Extract the (x, y) coordinate from the center of the cell holding the provided text.  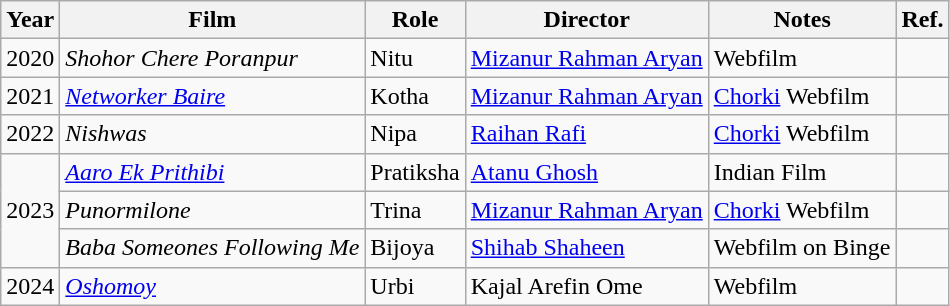
Aaro Ek Prithibi (212, 172)
Kajal Arefin Ome (586, 286)
Oshomoy (212, 286)
Notes (802, 20)
Bijoya (415, 248)
Nipa (415, 134)
Baba Someones Following Me (212, 248)
Kotha (415, 96)
Year (30, 20)
Ref. (922, 20)
Raihan Rafi (586, 134)
2021 (30, 96)
Shihab Shaheen (586, 248)
2022 (30, 134)
Atanu Ghosh (586, 172)
Director (586, 20)
Networker Baire (212, 96)
2023 (30, 210)
Urbi (415, 286)
Nishwas (212, 134)
Trina (415, 210)
2020 (30, 58)
Film (212, 20)
Role (415, 20)
2024 (30, 286)
Webfilm on Binge (802, 248)
Punormilone (212, 210)
Shohor Chere Poranpur (212, 58)
Indian Film (802, 172)
Nitu (415, 58)
Pratiksha (415, 172)
